Search for the cell housing the specified text and yield its (X, Y) center coordinate. 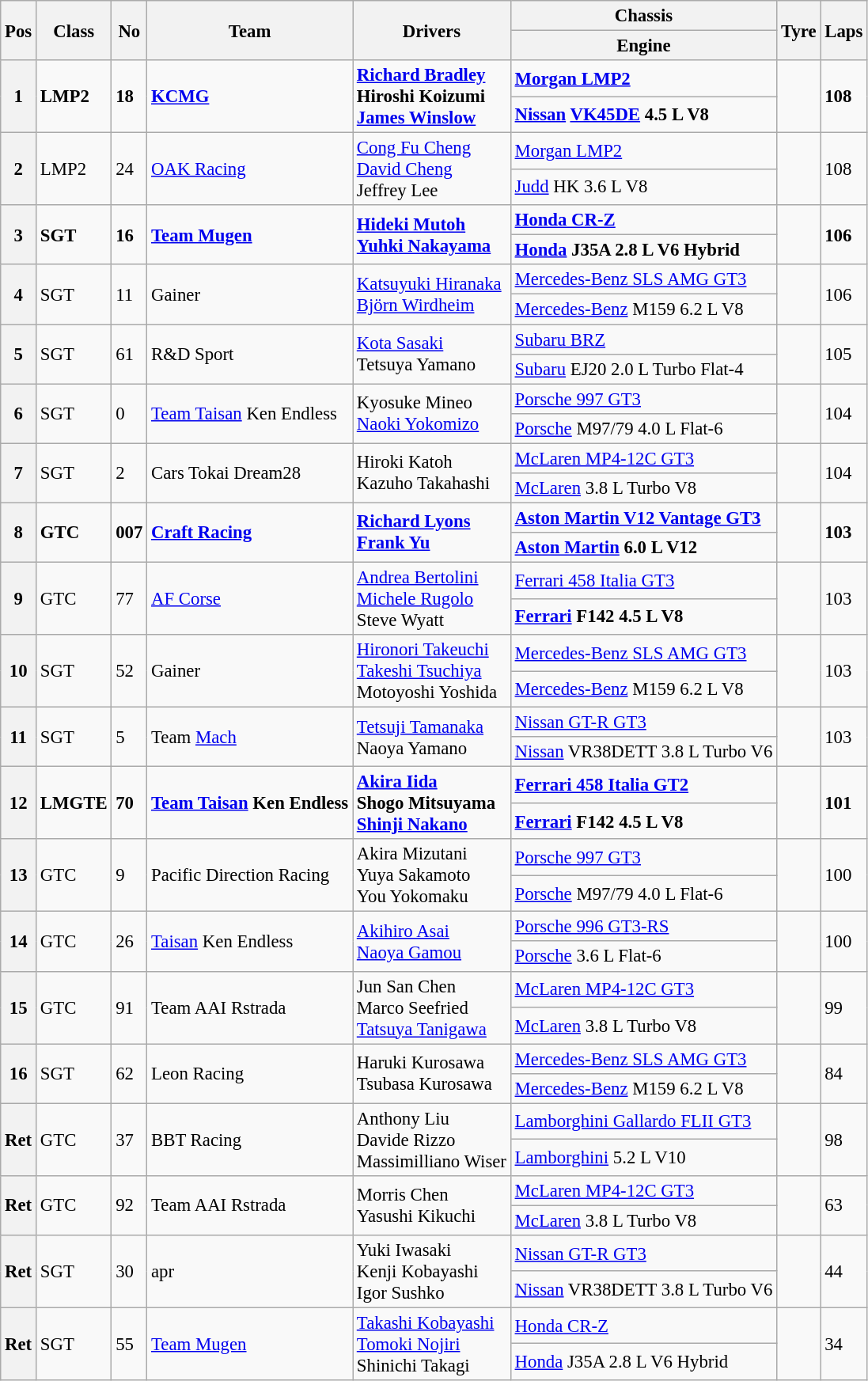
62 (130, 1073)
Anthony Liu Davide Rizzo Massimilliano Wiser (432, 1140)
Hideki Mutoh Yuhki Nakayama (432, 234)
101 (843, 803)
007 (130, 532)
Porsche 996 GT3-RS (643, 927)
Cong Fu Cheng David Cheng Jeffrey Lee (432, 169)
Lamborghini 5.2 L V10 (643, 1158)
0 (130, 413)
52 (130, 671)
55 (130, 1344)
Team Mach (250, 738)
Kota Sasaki Tetsuya Yamano (432, 355)
Nissan VK45DE 4.5 L V8 (643, 115)
63 (843, 1206)
Ferrari 458 Italia GT3 (643, 580)
Akira Iida Shogo Mitsuyama Shinji Nakano (432, 803)
Tyre (799, 30)
26 (130, 942)
Pacific Direction Racing (250, 875)
Akira Mizutani Yuya Sakamoto You Yokomaku (432, 875)
3 (19, 234)
24 (130, 169)
10 (19, 671)
12 (19, 803)
99 (843, 1007)
Jun San Chen Marco Seefried Tatsuya Tanigawa (432, 1007)
Chassis (643, 16)
Ferrari 458 Italia GT2 (643, 785)
14 (19, 942)
AF Corse (250, 598)
91 (130, 1007)
13 (19, 875)
apr (250, 1272)
Takashi Kobayashi Tomoki Nojiri Shinichi Takagi (432, 1344)
R&D Sport (250, 355)
Andrea Bertolini Michele Rugolo Steve Wyatt (432, 598)
LMGTE (74, 803)
84 (843, 1073)
Engine (643, 46)
Tetsuji Tamanaka Naoya Yamano (432, 738)
37 (130, 1140)
Haruki Kurosawa Tsubasa Kurosawa (432, 1073)
Pos (19, 30)
Aston Martin V12 Vantage GT3 (643, 518)
No (130, 30)
Katsuyuki Hiranaka Björn Wirdheim (432, 294)
Richard Lyons Frank Yu (432, 532)
4 (19, 294)
Hironori Takeuchi Takeshi Tsuchiya Motoyoshi Yoshida (432, 671)
18 (130, 97)
Team (250, 30)
Cars Tokai Dream28 (250, 473)
Porsche 3.6 L Flat-6 (643, 957)
KCMG (250, 97)
8 (19, 532)
61 (130, 355)
6 (19, 413)
30 (130, 1272)
15 (19, 1007)
34 (843, 1344)
Lamborghini Gallardo FLII GT3 (643, 1121)
98 (843, 1140)
Hiroki Katoh Kazuho Takahashi (432, 473)
77 (130, 598)
Aston Martin 6.0 L V12 (643, 548)
Kyosuke Mineo Naoki Yokomizo (432, 413)
7 (19, 473)
1 (19, 97)
Judd HK 3.6 L V8 (643, 188)
Drivers (432, 30)
Class (74, 30)
Akihiro Asai Naoya Gamou (432, 942)
Subaru BRZ (643, 340)
Yuki Iwasaki Kenji Kobayashi Igor Sushko (432, 1272)
92 (130, 1206)
Richard Bradley Hiroshi Koizumi James Winslow (432, 97)
OAK Racing (250, 169)
70 (130, 803)
Craft Racing (250, 532)
Laps (843, 30)
Subaru EJ20 2.0 L Turbo Flat-4 (643, 369)
105 (843, 355)
BBT Racing (250, 1140)
Leon Racing (250, 1073)
44 (843, 1272)
Morris Chen Yasushi Kikuchi (432, 1206)
Taisan Ken Endless (250, 942)
